Return [X, Y] of the center of cell containing provided text 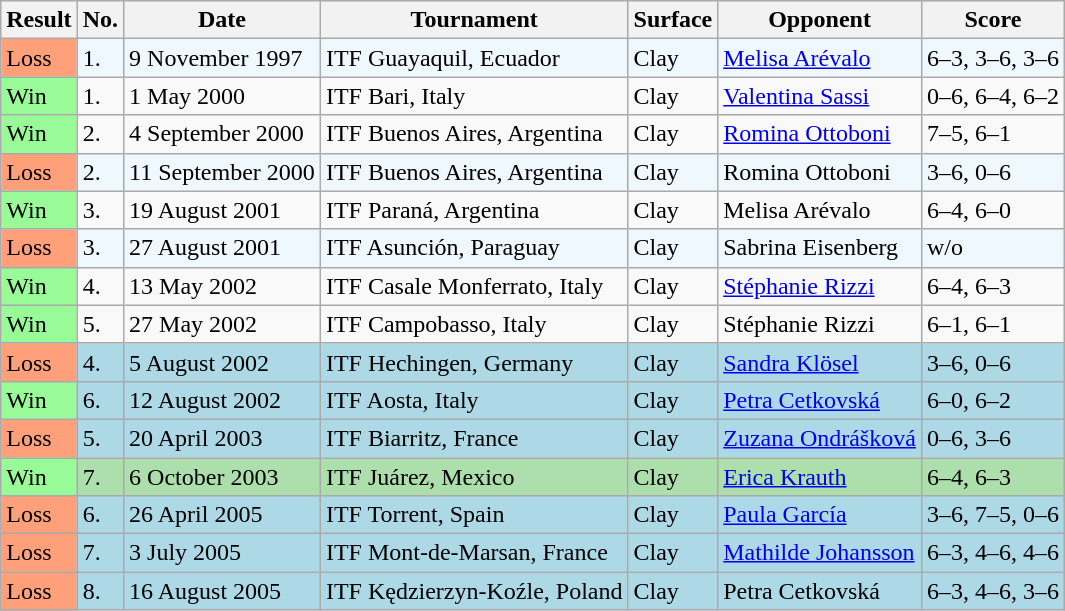
13 May 2002 [222, 286]
6–3, 3–6, 3–6 [992, 58]
6–4, 6–0 [992, 210]
ITF Kędzierzyn-Koźle, Poland [474, 591]
0–6, 6–4, 6–2 [992, 96]
Erica Krauth [820, 477]
Sabrina Eisenberg [820, 248]
6–3, 4–6, 3–6 [992, 591]
27 May 2002 [222, 324]
ITF Casale Monferrato, Italy [474, 286]
4 September 2000 [222, 134]
19 August 2001 [222, 210]
ITF Hechingen, Germany [474, 362]
12 August 2002 [222, 400]
6–0, 6–2 [992, 400]
ITF Asunción, Paraguay [474, 248]
9 November 1997 [222, 58]
0–6, 3–6 [992, 438]
6 October 2003 [222, 477]
26 April 2005 [222, 515]
Result [39, 20]
7–5, 6–1 [992, 134]
Date [222, 20]
ITF Campobasso, Italy [474, 324]
ITF Biarritz, France [474, 438]
Sandra Klösel [820, 362]
ITF Guayaquil, Ecuador [474, 58]
Mathilde Johansson [820, 553]
Score [992, 20]
Zuzana Ondrášková [820, 438]
ITF Torrent, Spain [474, 515]
3–6, 7–5, 0–6 [992, 515]
Opponent [820, 20]
Surface [673, 20]
ITF Aosta, Italy [474, 400]
27 August 2001 [222, 248]
16 August 2005 [222, 591]
6–3, 4–6, 4–6 [992, 553]
Tournament [474, 20]
ITF Juárez, Mexico [474, 477]
ITF Paraná, Argentina [474, 210]
ITF Mont-de-Marsan, France [474, 553]
Paula García [820, 515]
No. [100, 20]
1 May 2000 [222, 96]
11 September 2000 [222, 172]
20 April 2003 [222, 438]
6–1, 6–1 [992, 324]
ITF Bari, Italy [474, 96]
3 July 2005 [222, 553]
8. [100, 591]
Valentina Sassi [820, 96]
5 August 2002 [222, 362]
w/o [992, 248]
